Scan for the cell matching the given text and deliver its (x, y) coordinate at center. 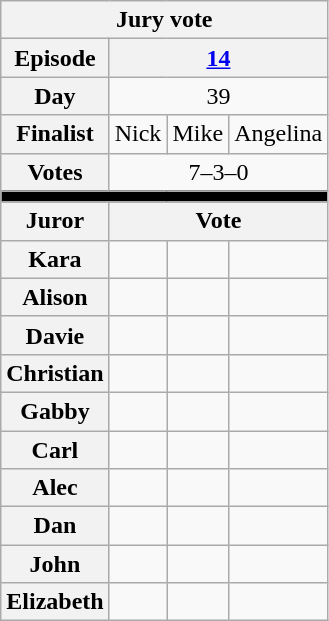
Jury vote (164, 20)
Gabby (55, 411)
7–3–0 (218, 172)
39 (218, 96)
Alison (55, 297)
Christian (55, 373)
Angelina (278, 134)
Dan (55, 526)
Vote (218, 221)
Alec (55, 488)
Davie (55, 335)
Votes (55, 172)
Nick (138, 134)
Juror (55, 221)
14 (218, 58)
Finalist (55, 134)
Kara (55, 259)
Mike (198, 134)
Carl (55, 449)
John (55, 564)
Episode (55, 58)
Day (55, 96)
Elizabeth (55, 602)
